Extract the [x, y] coordinate from the center of the cell holding the provided text.  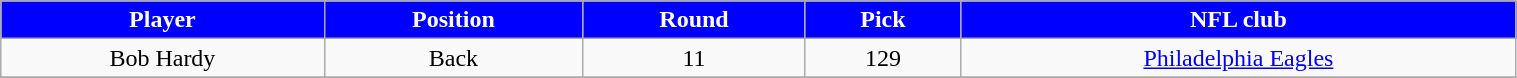
Pick [883, 20]
Round [694, 20]
Bob Hardy [162, 58]
Back [454, 58]
Position [454, 20]
NFL club [1238, 20]
Player [162, 20]
Philadelphia Eagles [1238, 58]
11 [694, 58]
129 [883, 58]
